Search for the cell housing the specified text and yield its [X, Y] center coordinate. 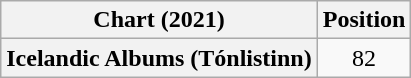
82 [364, 58]
Position [364, 20]
Icelandic Albums (Tónlistinn) [159, 58]
Chart (2021) [159, 20]
